Return the (X, Y) coordinate for the center point of the cell that contains the specified text.  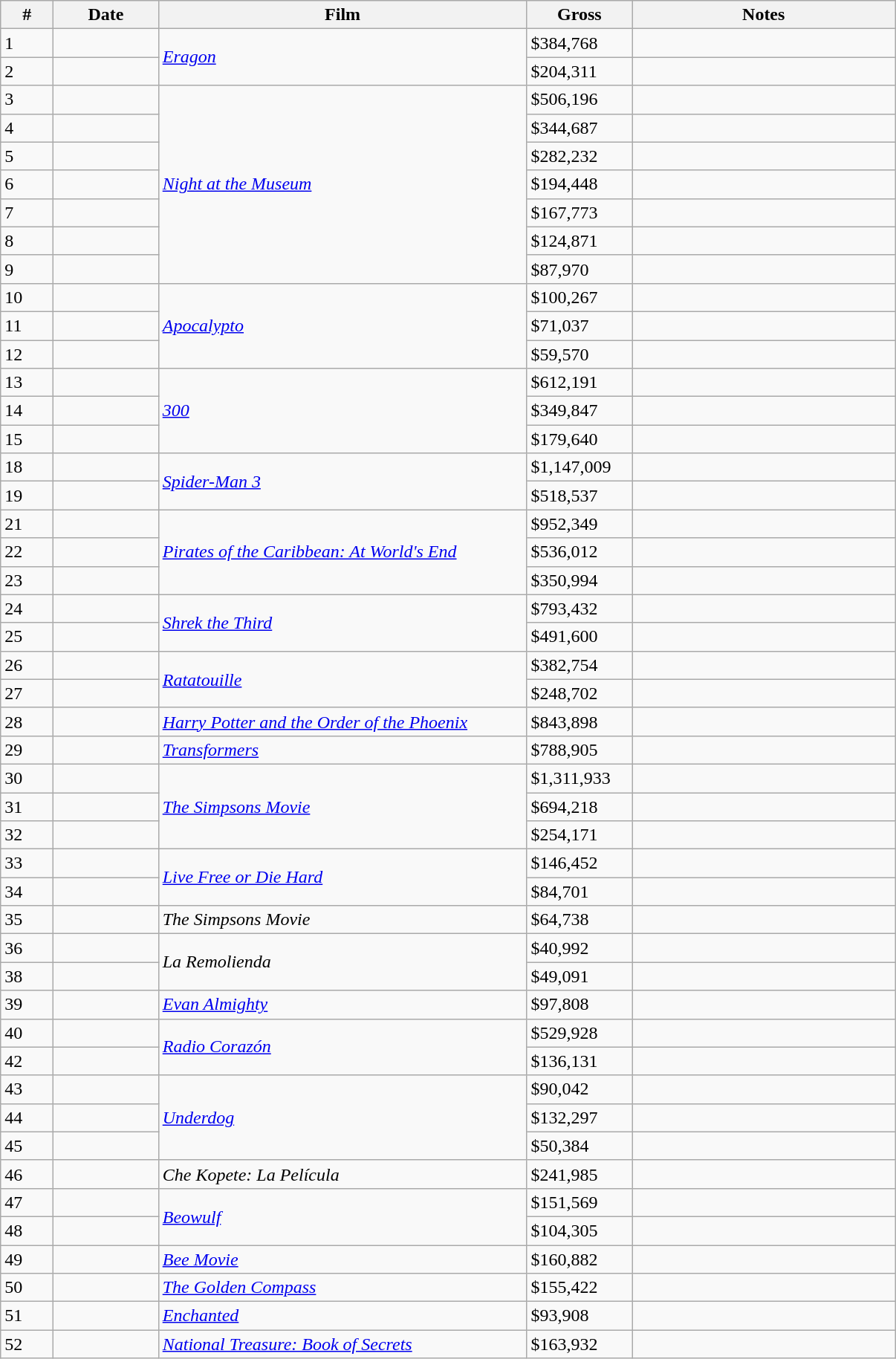
# (27, 15)
Film (343, 15)
Date (106, 15)
Bee Movie (343, 1259)
$97,808 (580, 1005)
$64,738 (580, 920)
$155,422 (580, 1288)
$529,928 (580, 1033)
2 (27, 71)
$1,147,009 (580, 467)
$179,640 (580, 439)
8 (27, 241)
$100,267 (580, 297)
36 (27, 948)
$384,768 (580, 43)
40 (27, 1033)
47 (27, 1202)
52 (27, 1344)
29 (27, 750)
45 (27, 1146)
$93,908 (580, 1316)
$90,042 (580, 1089)
30 (27, 778)
$104,305 (580, 1230)
$694,218 (580, 806)
22 (27, 552)
44 (27, 1118)
4 (27, 128)
39 (27, 1005)
48 (27, 1230)
$843,898 (580, 721)
Underdog (343, 1118)
Apocalypto (343, 325)
26 (27, 665)
11 (27, 325)
32 (27, 835)
Pirates of the Caribbean: At World's End (343, 552)
33 (27, 863)
$146,452 (580, 863)
$194,448 (580, 184)
$132,297 (580, 1118)
Che Kopete: La Película (343, 1174)
28 (27, 721)
3 (27, 100)
$382,754 (580, 665)
$518,537 (580, 496)
13 (27, 383)
Evan Almighty (343, 1005)
6 (27, 184)
31 (27, 806)
35 (27, 920)
14 (27, 411)
43 (27, 1089)
$59,570 (580, 354)
27 (27, 693)
$167,773 (580, 213)
$71,037 (580, 325)
$788,905 (580, 750)
Harry Potter and the Order of the Phoenix (343, 721)
$124,871 (580, 241)
$282,232 (580, 156)
Spider-Man 3 (343, 481)
Transformers (343, 750)
$254,171 (580, 835)
$50,384 (580, 1146)
9 (27, 269)
Beowulf (343, 1216)
$612,191 (580, 383)
Notes (764, 15)
$151,569 (580, 1202)
300 (343, 411)
$84,701 (580, 892)
50 (27, 1288)
Ratatouille (343, 679)
23 (27, 580)
15 (27, 439)
Enchanted (343, 1316)
42 (27, 1061)
24 (27, 609)
Gross (580, 15)
$793,432 (580, 609)
1 (27, 43)
Shrek the Third (343, 623)
10 (27, 297)
$136,131 (580, 1061)
$1,311,933 (580, 778)
$506,196 (580, 100)
18 (27, 467)
Eragon (343, 57)
34 (27, 892)
$160,882 (580, 1259)
$40,992 (580, 948)
$491,600 (580, 637)
21 (27, 524)
$248,702 (580, 693)
19 (27, 496)
La Remolienda (343, 962)
$49,091 (580, 976)
National Treasure: Book of Secrets (343, 1344)
Night at the Museum (343, 184)
$536,012 (580, 552)
12 (27, 354)
38 (27, 976)
Live Free or Die Hard (343, 878)
$952,349 (580, 524)
$241,985 (580, 1174)
46 (27, 1174)
$350,994 (580, 580)
$163,932 (580, 1344)
51 (27, 1316)
25 (27, 637)
7 (27, 213)
$344,687 (580, 128)
5 (27, 156)
The Golden Compass (343, 1288)
49 (27, 1259)
$349,847 (580, 411)
$87,970 (580, 269)
$204,311 (580, 71)
Radio Corazón (343, 1047)
